Search for the cell housing the specified text and yield its [X, Y] center coordinate. 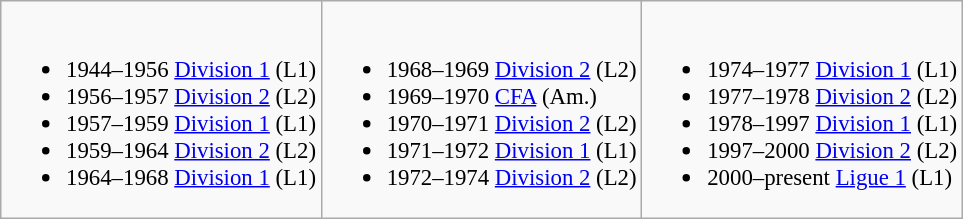
1974–1977 Division 1 (L1)1977–1978 Division 2 (L2)1978–1997 Division 1 (L1)1997–2000 Division 2 (L2)2000–present Ligue 1 (L1) [802, 110]
1968–1969 Division 2 (L2)1969–1970 CFA (Am.)1970–1971 Division 2 (L2)1971–1972 Division 1 (L1)1972–1974 Division 2 (L2) [482, 110]
1944–1956 Division 1 (L1)1956–1957 Division 2 (L2)1957–1959 Division 1 (L1)1959–1964 Division 2 (L2)1964–1968 Division 1 (L1) [162, 110]
